Extract the [X, Y] coordinate from the center of the cell holding the provided text.  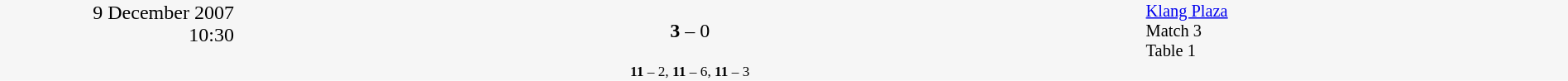
3 – 0 [690, 31]
11 – 2, 11 – 6, 11 – 3 [690, 71]
9 December 200710:30 [117, 40]
Klang PlazaMatch 3Table 1 [1356, 31]
